Identify which cell holds the provided text, then report its (X, Y) central coordinate. 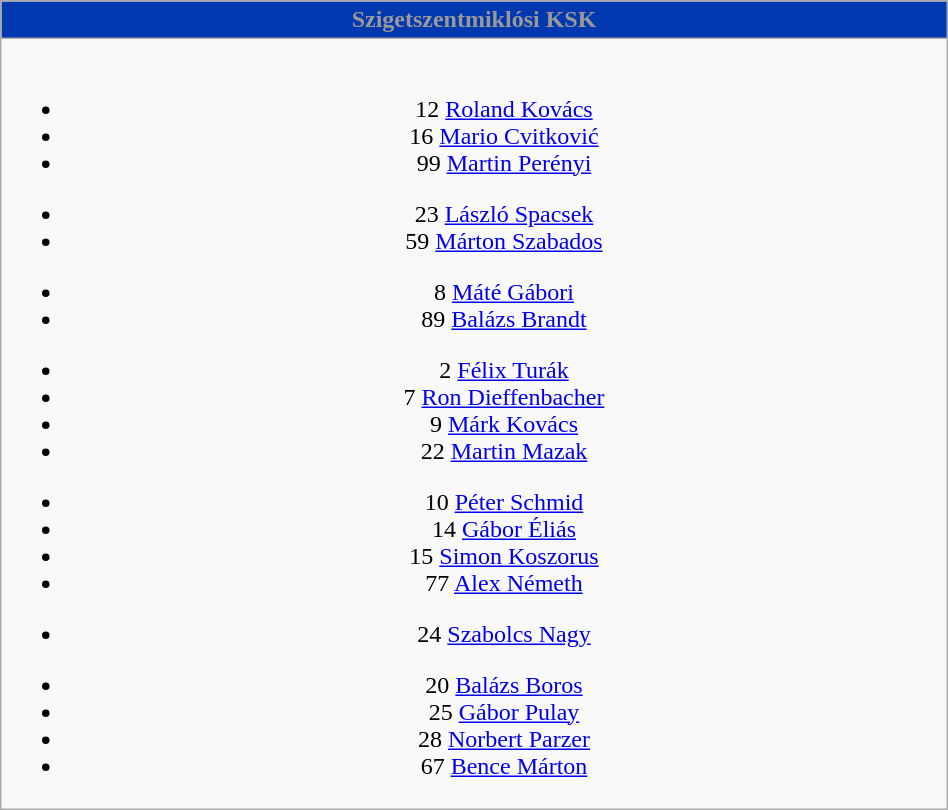
Szigetszentmiklósi KSK (474, 20)
